Extract the [x, y] coordinate from the center of the cell holding the provided text.  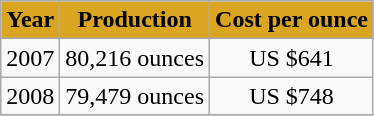
Production [135, 20]
US $748 [292, 96]
80,216 ounces [135, 58]
Year [30, 20]
Cost per ounce [292, 20]
2007 [30, 58]
US $641 [292, 58]
79,479 ounces [135, 96]
2008 [30, 96]
